Capture the cell that displays the provided text and extract its [x, y] central coordinate. 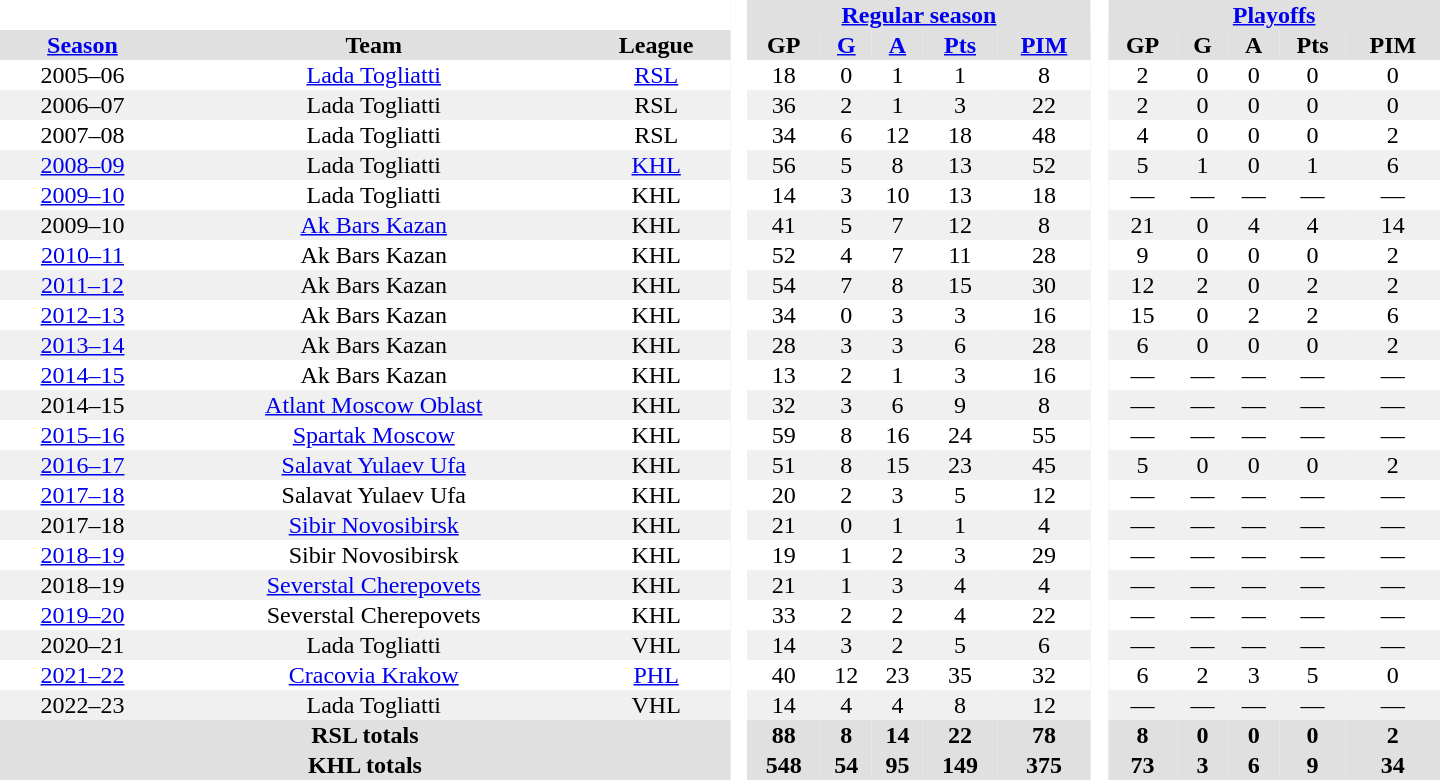
2019–20 [82, 615]
11 [960, 255]
40 [784, 675]
95 [898, 765]
56 [784, 165]
33 [784, 615]
2022–23 [82, 705]
48 [1044, 135]
45 [1044, 465]
2013–14 [82, 345]
24 [960, 435]
548 [784, 765]
Playoffs [1274, 15]
2007–08 [82, 135]
2016–17 [82, 465]
29 [1044, 555]
Team [374, 45]
2008–09 [82, 165]
2015–16 [82, 435]
78 [1044, 735]
Spartak Moscow [374, 435]
55 [1044, 435]
2020–21 [82, 645]
PHL [656, 675]
149 [960, 765]
2005–06 [82, 75]
41 [784, 225]
20 [784, 495]
Atlant Moscow Oblast [374, 405]
2006–07 [82, 105]
Cracovia Krakow [374, 675]
19 [784, 555]
2012–13 [82, 315]
73 [1142, 765]
2011–12 [82, 285]
KHL totals [365, 765]
36 [784, 105]
Season [82, 45]
30 [1044, 285]
2010–11 [82, 255]
Regular season [919, 15]
35 [960, 675]
RSL totals [365, 735]
51 [784, 465]
10 [898, 195]
59 [784, 435]
2021–22 [82, 675]
88 [784, 735]
375 [1044, 765]
League [656, 45]
